Return the (X, Y) coordinate for the center point of the cell that contains the specified text.  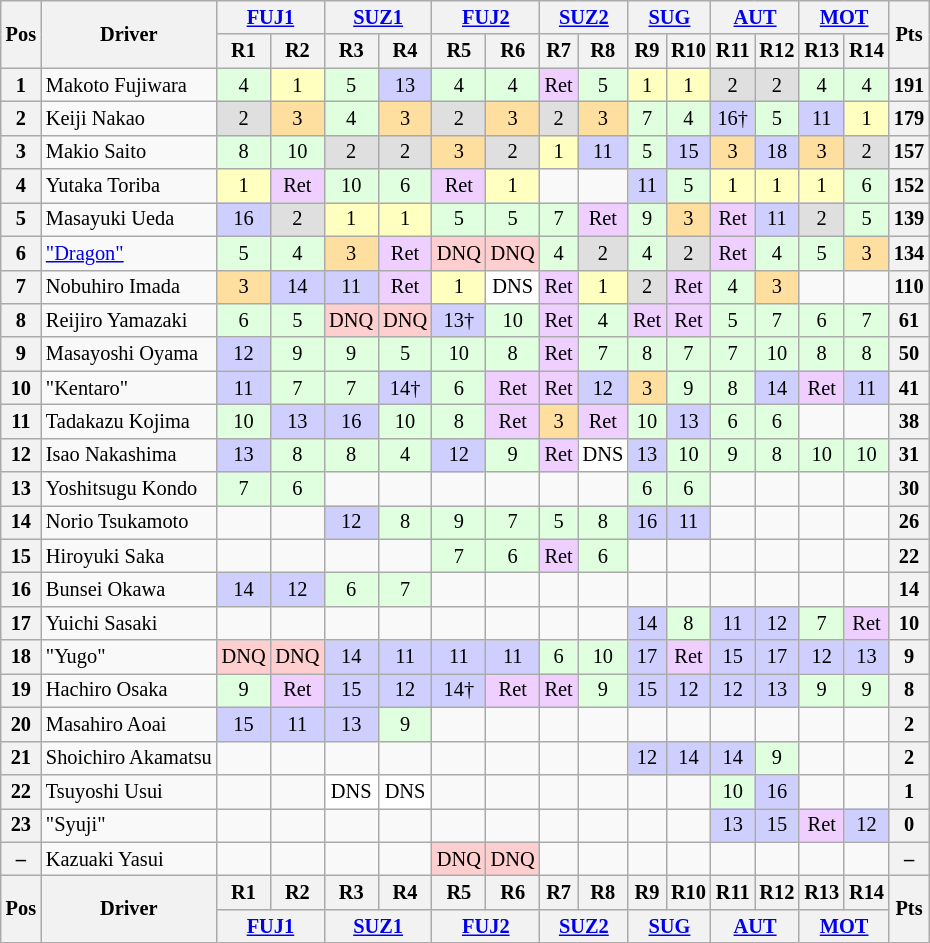
Hachiro Osaka (129, 690)
Nobuhiro Imada (129, 287)
Norio Tsukamoto (129, 522)
"Dragon" (129, 253)
20 (21, 724)
Hiroyuki Saka (129, 556)
50 (909, 354)
Masahiro Aoai (129, 724)
21 (21, 758)
110 (909, 287)
152 (909, 186)
Tadakazu Kojima (129, 421)
Yuichi Sasaki (129, 623)
16† (733, 118)
179 (909, 118)
Yutaka Toriba (129, 186)
Makoto Fujiwara (129, 85)
Masayuki Ueda (129, 219)
26 (909, 522)
Kazuaki Yasui (129, 859)
13† (459, 320)
134 (909, 253)
Makio Saito (129, 152)
Masayoshi Oyama (129, 354)
Keiji Nakao (129, 118)
139 (909, 219)
"Yugo" (129, 657)
Isao Nakashima (129, 455)
191 (909, 85)
Yoshitsugu Kondo (129, 489)
23 (21, 825)
61 (909, 320)
Shoichiro Akamatsu (129, 758)
Bunsei Okawa (129, 589)
Reijiro Yamazaki (129, 320)
41 (909, 388)
38 (909, 421)
Tsuyoshi Usui (129, 791)
"Kentaro" (129, 388)
157 (909, 152)
"Syuji" (129, 825)
31 (909, 455)
0 (909, 825)
30 (909, 489)
19 (21, 690)
